Scan for the cell matching the given text and deliver its [x, y] coordinate at center. 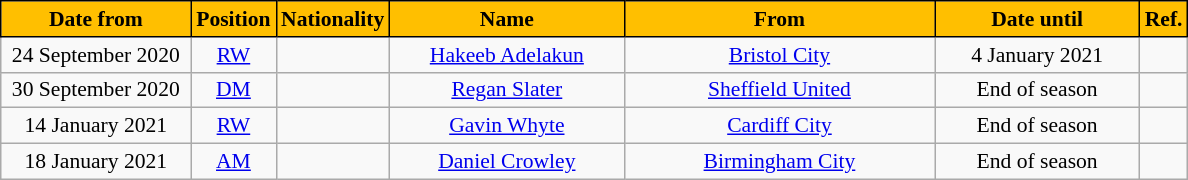
Cardiff City [779, 126]
From [779, 19]
30 September 2020 [96, 90]
24 September 2020 [96, 55]
14 January 2021 [96, 126]
Nationality [332, 19]
AM [234, 162]
Birmingham City [779, 162]
Regan Slater [506, 90]
Date until [1038, 19]
18 January 2021 [96, 162]
Gavin Whyte [506, 126]
4 January 2021 [1038, 55]
Bristol City [779, 55]
Ref. [1164, 19]
Hakeeb Adelakun [506, 55]
Name [506, 19]
Date from [96, 19]
DM [234, 90]
Sheffield United [779, 90]
Position [234, 19]
Daniel Crowley [506, 162]
